Pinpoint the cell where the given text exists, returning its (x, y) midpoint coordinate. 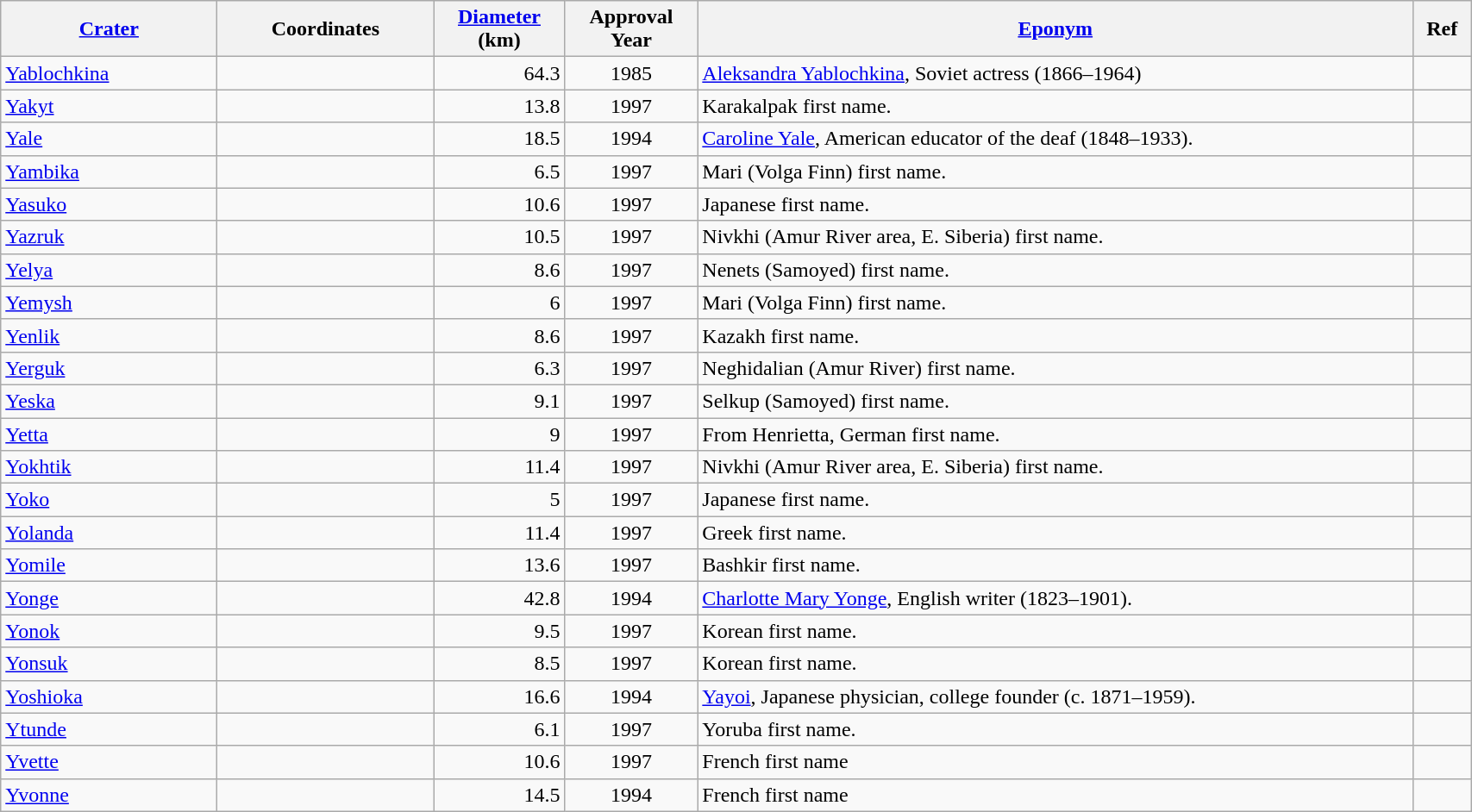
6.3 (499, 368)
Eponym (1055, 29)
6.1 (499, 729)
Yeska (109, 401)
6 (499, 303)
Yerguk (109, 368)
Yasuko (109, 204)
Aleksandra Yablochkina, Soviet actress (1866–1964) (1055, 73)
Yazruk (109, 237)
16.6 (499, 696)
Selkup (Samoyed) first name. (1055, 401)
Caroline Yale, American educator of the deaf (1848–1933). (1055, 139)
Yakyt (109, 106)
Coordinates (326, 29)
13.8 (499, 106)
From Henrietta, German first name. (1055, 434)
Ref (1442, 29)
Yomile (109, 565)
9 (499, 434)
Yale (109, 139)
Yonsuk (109, 664)
Yolanda (109, 533)
Yayoi, Japanese physician, college founder (c. 1871–1959). (1055, 696)
8.5 (499, 664)
Yonge (109, 598)
Yablochkina (109, 73)
13.6 (499, 565)
5 (499, 500)
Kazakh first name. (1055, 335)
9.5 (499, 631)
1985 (631, 73)
Yambika (109, 172)
Crater (109, 29)
Yonok (109, 631)
Yemysh (109, 303)
Diameter(km) (499, 29)
Yoko (109, 500)
Yelya (109, 270)
Bashkir first name. (1055, 565)
Yoshioka (109, 696)
ApprovalYear (631, 29)
Yenlik (109, 335)
Yoruba first name. (1055, 729)
Yetta (109, 434)
42.8 (499, 598)
64.3 (499, 73)
18.5 (499, 139)
6.5 (499, 172)
Ytunde (109, 729)
Karakalpak first name. (1055, 106)
9.1 (499, 401)
Yokhtik (109, 467)
Yvonne (109, 795)
Greek first name. (1055, 533)
10.5 (499, 237)
Yvette (109, 762)
14.5 (499, 795)
Neghidalian (Amur River) first name. (1055, 368)
Nenets (Samoyed) first name. (1055, 270)
Charlotte Mary Yonge, English writer (1823–1901). (1055, 598)
